Capture the cell that displays the provided text and extract its [x, y] central coordinate. 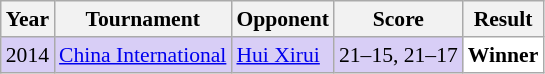
Opponent [282, 19]
2014 [28, 55]
Winner [504, 55]
21–15, 21–17 [398, 55]
Year [28, 19]
Result [504, 19]
China International [142, 55]
Tournament [142, 19]
Score [398, 19]
Hui Xirui [282, 55]
